Detect which cell encompasses the target text, then output its (x, y) center coordinate. 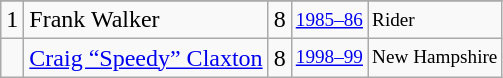
1 (12, 20)
1985–86 (329, 20)
Frank Walker (146, 20)
Rider (435, 20)
Craig “Speedy” Claxton (146, 58)
1998–99 (329, 58)
New Hampshire (435, 58)
